From the cell containing the given text, extract its center point as (x, y) coordinate. 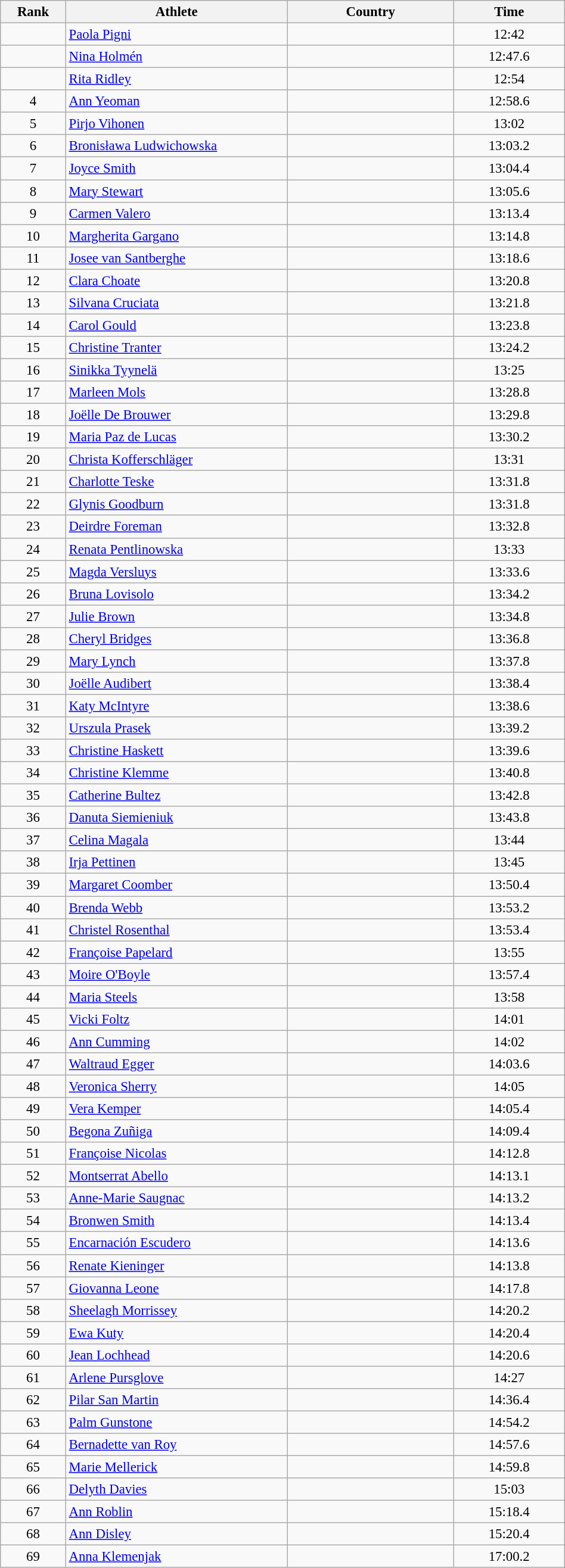
13:36.8 (509, 639)
13:05.6 (509, 191)
Vicki Foltz (176, 1020)
14:20.4 (509, 1333)
Magda Versluys (176, 572)
46 (33, 1042)
17 (33, 392)
Margaret Coomber (176, 885)
14:13.2 (509, 1198)
14:59.8 (509, 1467)
Katy McIntyre (176, 706)
13:02 (509, 124)
43 (33, 974)
13:55 (509, 952)
68 (33, 1534)
13:39.2 (509, 728)
15 (33, 348)
52 (33, 1176)
13:44 (509, 840)
Charlotte Teske (176, 482)
Silvana Cruciata (176, 303)
Renate Kieninger (176, 1265)
Joëlle De Brouwer (176, 415)
69 (33, 1557)
Rita Ridley (176, 79)
13:43.8 (509, 818)
Giovanna Leone (176, 1288)
Anna Klemenjak (176, 1557)
Julie Brown (176, 616)
Rank (33, 12)
13:38.4 (509, 684)
Ann Yeoman (176, 101)
63 (33, 1422)
Urszula Prasek (176, 728)
Carmen Valero (176, 213)
14:03.6 (509, 1064)
5 (33, 124)
14:05 (509, 1086)
47 (33, 1064)
25 (33, 572)
66 (33, 1489)
Christine Haskett (176, 751)
14:57.6 (509, 1445)
13:34.8 (509, 616)
13:45 (509, 863)
13:38.6 (509, 706)
13:04.4 (509, 169)
Arlene Pursglove (176, 1377)
Maria Paz de Lucas (176, 437)
Bernadette van Roy (176, 1445)
Marleen Mols (176, 392)
39 (33, 885)
22 (33, 504)
50 (33, 1131)
38 (33, 863)
Cheryl Bridges (176, 639)
15:18.4 (509, 1512)
Joyce Smith (176, 169)
13:33.6 (509, 572)
42 (33, 952)
13:13.4 (509, 213)
14:54.2 (509, 1422)
13:58 (509, 997)
Christine Klemme (176, 773)
12:42 (509, 35)
Maria Steels (176, 997)
12:54 (509, 79)
Françoise Papelard (176, 952)
Danuta Siemieniuk (176, 818)
53 (33, 1198)
14:27 (509, 1377)
45 (33, 1020)
Montserrat Abello (176, 1176)
36 (33, 818)
18 (33, 415)
14:20.2 (509, 1310)
12:47.6 (509, 57)
57 (33, 1288)
59 (33, 1333)
Françoise Nicolas (176, 1154)
13:53.2 (509, 908)
44 (33, 997)
29 (33, 661)
14:20.6 (509, 1355)
62 (33, 1400)
19 (33, 437)
13:53.4 (509, 930)
13:31 (509, 460)
Josee van Santberghe (176, 258)
64 (33, 1445)
17:00.2 (509, 1557)
13:24.2 (509, 348)
Christine Tranter (176, 348)
13:50.4 (509, 885)
12:58.6 (509, 101)
Sheelagh Morrissey (176, 1310)
Anne-Marie Saugnac (176, 1198)
14:13.6 (509, 1243)
14:36.4 (509, 1400)
13:28.8 (509, 392)
Ann Cumming (176, 1042)
13:14.8 (509, 236)
Mary Lynch (176, 661)
Vera Kemper (176, 1109)
41 (33, 930)
Renata Pentlinowska (176, 549)
8 (33, 191)
14:09.4 (509, 1131)
67 (33, 1512)
13:18.6 (509, 258)
Irja Pettinen (176, 863)
Time (509, 12)
Country (371, 12)
61 (33, 1377)
13:21.8 (509, 303)
6 (33, 146)
Pilar San Martin (176, 1400)
34 (33, 773)
13:20.8 (509, 280)
49 (33, 1109)
Ewa Kuty (176, 1333)
14 (33, 325)
Pirjo Vihonen (176, 124)
Clara Choate (176, 280)
9 (33, 213)
Glynis Goodburn (176, 504)
Bronwen Smith (176, 1221)
4 (33, 101)
16 (33, 370)
Delyth Davies (176, 1489)
Ann Roblin (176, 1512)
Moire O'Boyle (176, 974)
14:13.8 (509, 1265)
13:23.8 (509, 325)
37 (33, 840)
30 (33, 684)
13:30.2 (509, 437)
60 (33, 1355)
15:20.4 (509, 1534)
14:13.4 (509, 1221)
Waltraud Egger (176, 1064)
Joëlle Audibert (176, 684)
14:17.8 (509, 1288)
Begona Zuñiga (176, 1131)
31 (33, 706)
11 (33, 258)
13:57.4 (509, 974)
Margherita Gargano (176, 236)
Paola Pigni (176, 35)
32 (33, 728)
Christa Kofferschläger (176, 460)
24 (33, 549)
13 (33, 303)
7 (33, 169)
14:05.4 (509, 1109)
14:02 (509, 1042)
Athlete (176, 12)
Jean Lochhead (176, 1355)
23 (33, 527)
13:37.8 (509, 661)
12 (33, 280)
55 (33, 1243)
13:29.8 (509, 415)
Bruna Lovisolo (176, 594)
15:03 (509, 1489)
10 (33, 236)
13:03.2 (509, 146)
33 (33, 751)
Mary Stewart (176, 191)
Veronica Sherry (176, 1086)
Sinikka Tyynelä (176, 370)
Bronisława Ludwichowska (176, 146)
13:34.2 (509, 594)
14:01 (509, 1020)
56 (33, 1265)
58 (33, 1310)
Christel Rosenthal (176, 930)
13:25 (509, 370)
Palm Gunstone (176, 1422)
26 (33, 594)
Carol Gould (176, 325)
14:13.1 (509, 1176)
Brenda Webb (176, 908)
65 (33, 1467)
13:32.8 (509, 527)
14:12.8 (509, 1154)
54 (33, 1221)
13:33 (509, 549)
Nina Holmén (176, 57)
Marie Mellerick (176, 1467)
Ann Disley (176, 1534)
21 (33, 482)
48 (33, 1086)
13:42.8 (509, 796)
35 (33, 796)
13:40.8 (509, 773)
40 (33, 908)
Deirdre Foreman (176, 527)
Celina Magala (176, 840)
28 (33, 639)
Encarnación Escudero (176, 1243)
13:39.6 (509, 751)
27 (33, 616)
51 (33, 1154)
20 (33, 460)
Catherine Bultez (176, 796)
